Provide the (X, Y) coordinate of the cell's center where the given text is located.  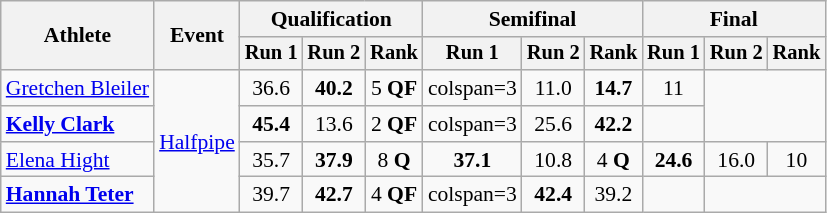
10 (797, 160)
37.9 (334, 160)
42.4 (554, 195)
Athlete (78, 36)
5 QF (394, 88)
8 Q (394, 160)
40.2 (334, 88)
37.1 (472, 160)
Semifinal (532, 19)
4 QF (394, 195)
36.6 (272, 88)
42.7 (334, 195)
Gretchen Bleiler (78, 88)
14.7 (614, 88)
11.0 (554, 88)
39.7 (272, 195)
Event (197, 36)
45.4 (272, 124)
35.7 (272, 160)
24.6 (674, 160)
16.0 (736, 160)
Final (734, 19)
4 Q (614, 160)
25.6 (554, 124)
42.2 (614, 124)
2 QF (394, 124)
11 (674, 88)
Hannah Teter (78, 195)
10.8 (554, 160)
13.6 (334, 124)
Kelly Clark (78, 124)
Halfpipe (197, 141)
39.2 (614, 195)
Qualification (332, 19)
Elena Hight (78, 160)
